Locate the cell with the specified text and output its [x, y] center coordinate. 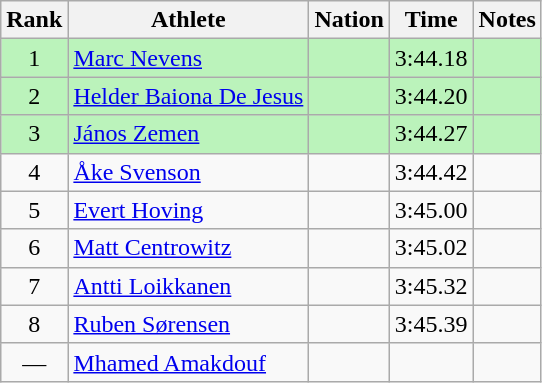
3:44.20 [431, 96]
2 [34, 96]
4 [34, 172]
8 [34, 324]
Ruben Sørensen [188, 324]
3:45.02 [431, 248]
Mhamed Amakdouf [188, 362]
Matt Centrowitz [188, 248]
Åke Svenson [188, 172]
János Zemen [188, 134]
3:44.27 [431, 134]
Rank [34, 20]
Time [431, 20]
3:45.32 [431, 286]
3:45.39 [431, 324]
3:44.42 [431, 172]
Athlete [188, 20]
Evert Hoving [188, 210]
Notes [507, 20]
Nation [349, 20]
3 [34, 134]
7 [34, 286]
6 [34, 248]
— [34, 362]
Antti Loikkanen [188, 286]
3:45.00 [431, 210]
5 [34, 210]
Helder Baiona De Jesus [188, 96]
1 [34, 58]
Marc Nevens [188, 58]
3:44.18 [431, 58]
